Capture the cell that displays the provided text and extract its [x, y] central coordinate. 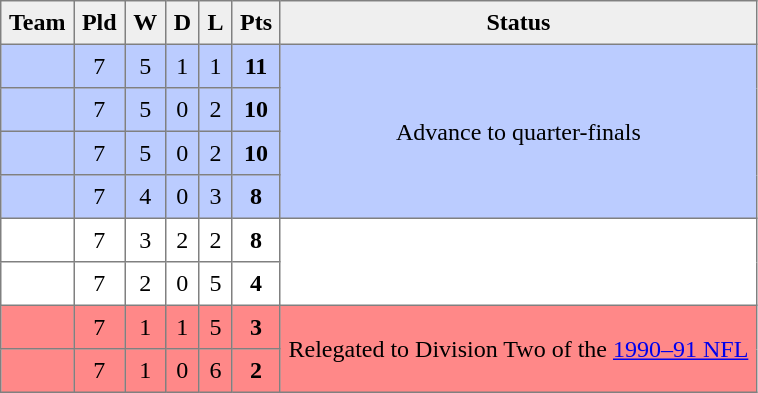
W [145, 23]
L [216, 23]
6 [216, 371]
Pld [100, 23]
11 [256, 66]
D [182, 23]
Status [518, 23]
Team [38, 23]
Pts [256, 23]
Advance to quarter-finals [518, 131]
Relegated to Division Two of the 1990–91 NFL [518, 348]
